Identify which cell holds the provided text, then report its [X, Y] central coordinate. 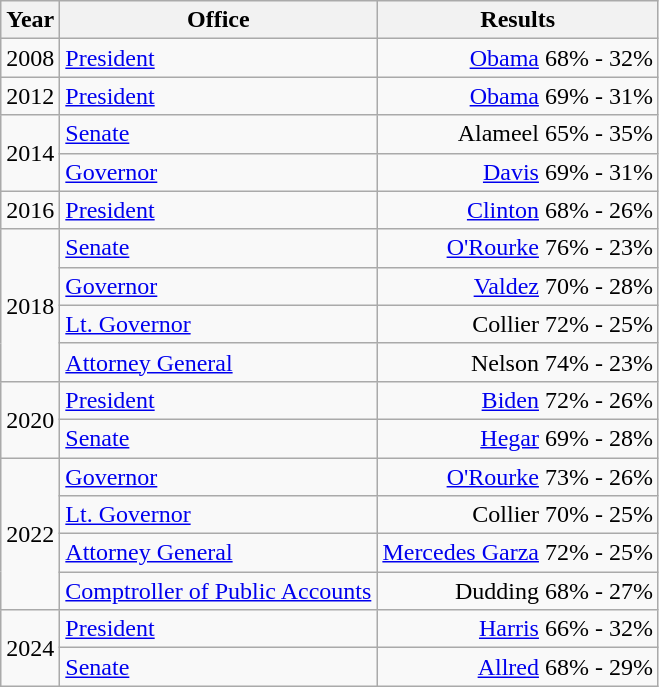
2012 [30, 96]
Obama 68% - 32% [518, 58]
Nelson 74% - 23% [518, 362]
Biden 72% - 26% [518, 400]
2018 [30, 305]
Clinton 68% - 26% [518, 210]
Collier 72% - 25% [518, 324]
2016 [30, 210]
2014 [30, 153]
Results [518, 20]
Harris 66% - 32% [518, 629]
2020 [30, 419]
Dudding 68% - 27% [518, 591]
2008 [30, 58]
Office [218, 20]
Mercedes Garza 72% - 25% [518, 553]
Obama 69% - 31% [518, 96]
O'Rourke 73% - 26% [518, 477]
O'Rourke 76% - 23% [518, 248]
Alameel 65% - 35% [518, 134]
Collier 70% - 25% [518, 515]
Valdez 70% - 28% [518, 286]
Davis 69% - 31% [518, 172]
Comptroller of Public Accounts [218, 591]
2022 [30, 534]
2024 [30, 648]
Allred 68% - 29% [518, 667]
Year [30, 20]
Hegar 69% - 28% [518, 438]
